Determine the [X, Y] coordinate at the center of the cell enclosing the given text.  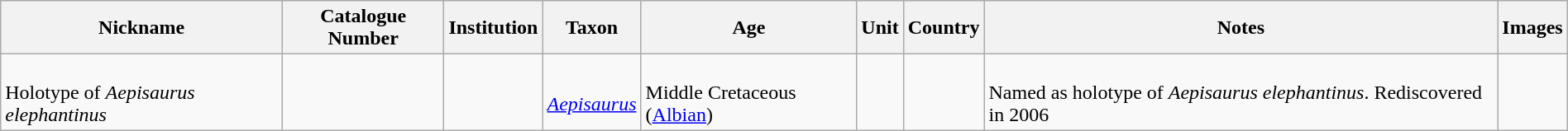
Institution [493, 28]
Notes [1241, 28]
Unit [880, 28]
Country [944, 28]
Holotype of Aepisaurus elephantinus [142, 92]
Middle Cretaceous (Albian) [749, 92]
Taxon [592, 28]
Age [749, 28]
Named as holotype of Aepisaurus elephantinus. Rediscovered in 2006 [1241, 92]
Aepisaurus [592, 92]
Catalogue Number [362, 28]
Nickname [142, 28]
Images [1532, 28]
